Find where the given text appears and provide that cell's center as (x, y) coordinate. 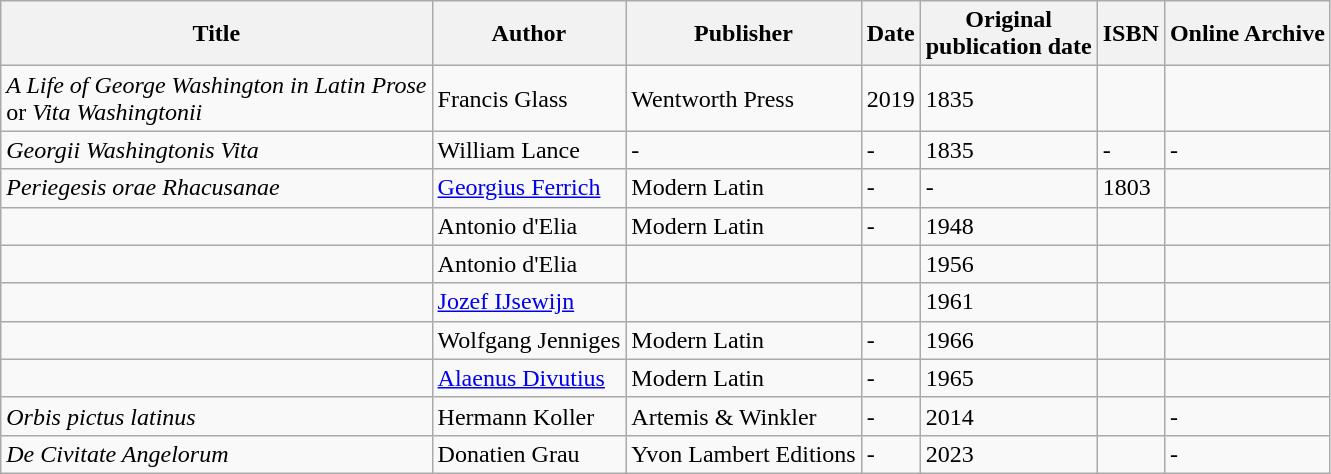
Publisher (744, 34)
Periegesis orae Rhacusanae (216, 188)
2019 (890, 98)
Online Archive (1247, 34)
Wolfgang Jenniges (529, 340)
Date (890, 34)
Title (216, 34)
Artemis & Winkler (744, 416)
Jozef IJsewijn (529, 302)
Hermann Koller (529, 416)
William Lance (529, 150)
Wentworth Press (744, 98)
Donatien Grau (529, 454)
De Civitate Angelorum (216, 454)
1803 (1130, 188)
1965 (1008, 378)
1966 (1008, 340)
Yvon Lambert Editions (744, 454)
1956 (1008, 264)
1948 (1008, 226)
1961 (1008, 302)
Orbis pictus latinus (216, 416)
Originalpublication date (1008, 34)
Georgii Washingtonis Vita (216, 150)
Alaenus Divutius (529, 378)
2023 (1008, 454)
Author (529, 34)
Francis Glass (529, 98)
A Life of George Washington in Latin Prose or Vita Washingtonii (216, 98)
2014 (1008, 416)
Georgius Ferrich (529, 188)
ISBN (1130, 34)
